Provide the [x, y] coordinate of the cell's center where the given text is located.  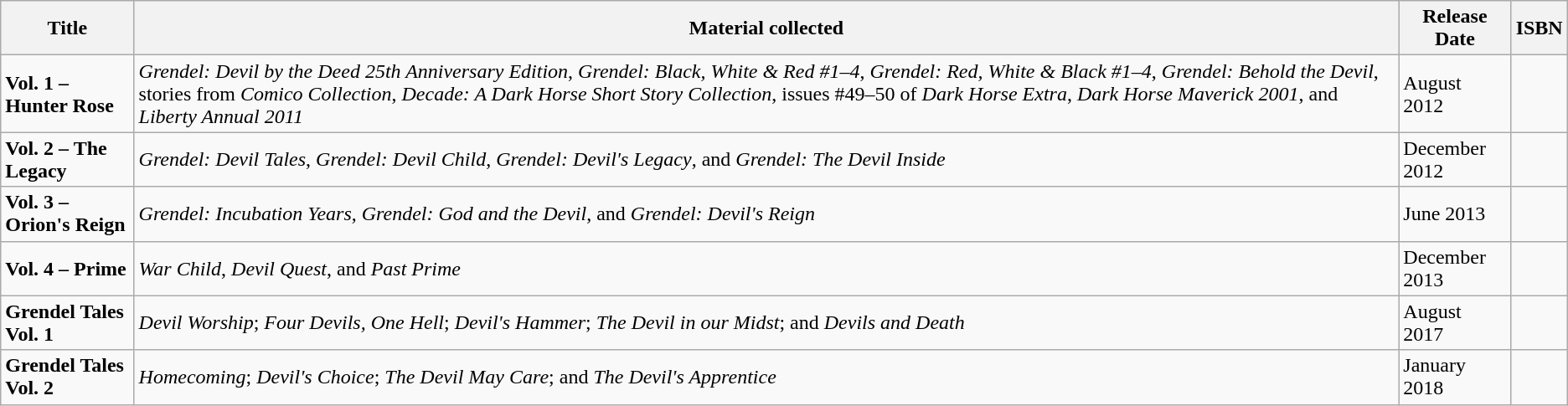
Grendel Tales Vol. 1 [67, 323]
Grendel: Incubation Years, Grendel: God and the Devil, and Grendel: Devil's Reign [766, 214]
Vol. 4 – Prime [67, 268]
Homecoming; Devil's Choice; The Devil May Care; and The Devil's Apprentice [766, 377]
Release Date [1455, 28]
Vol. 3 – Orion's Reign [67, 214]
June 2013 [1455, 214]
Vol. 2 – The Legacy [67, 159]
Title [67, 28]
War Child, Devil Quest, and Past Prime [766, 268]
December 2013 [1455, 268]
Devil Worship; Four Devils, One Hell; Devil's Hammer; The Devil in our Midst; and Devils and Death [766, 323]
January 2018 [1455, 377]
December 2012 [1455, 159]
August 2017 [1455, 323]
Grendel: Devil Tales, Grendel: Devil Child, Grendel: Devil's Legacy, and Grendel: The Devil Inside [766, 159]
ISBN [1540, 28]
Vol. 1 – Hunter Rose [67, 94]
August 2012 [1455, 94]
Grendel Tales Vol. 2 [67, 377]
Material collected [766, 28]
